Scan for the cell matching the given text and deliver its [x, y] coordinate at center. 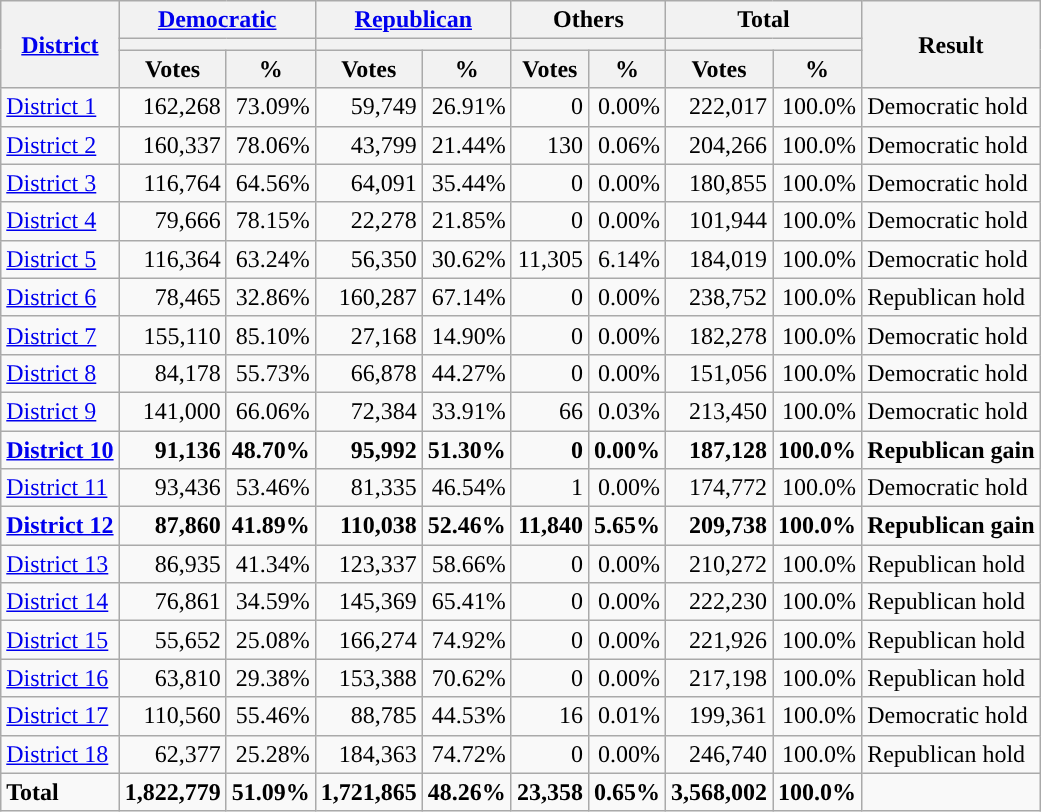
66.06% [270, 411]
District 6 [60, 297]
14.90% [466, 335]
District 1 [60, 107]
53.46% [270, 488]
76,861 [172, 602]
34.59% [270, 602]
0.65% [626, 792]
78,465 [172, 297]
86,935 [172, 564]
204,266 [718, 145]
180,855 [718, 183]
66 [550, 411]
87,860 [172, 526]
88,785 [368, 716]
43,799 [368, 145]
32.86% [270, 297]
66,878 [368, 373]
155,110 [172, 335]
Democratic [217, 20]
74.92% [466, 640]
0.06% [626, 145]
85.10% [270, 335]
District [60, 44]
5.65% [626, 526]
District 15 [60, 640]
52.46% [466, 526]
District 12 [60, 526]
27,168 [368, 335]
48.70% [270, 449]
33.91% [466, 411]
55.46% [270, 716]
District 8 [60, 373]
182,278 [718, 335]
District 3 [60, 183]
246,740 [718, 754]
199,361 [718, 716]
160,337 [172, 145]
213,450 [718, 411]
91,136 [172, 449]
District 18 [60, 754]
0.03% [626, 411]
41.34% [270, 564]
Republican [413, 20]
1,721,865 [368, 792]
116,364 [172, 259]
70.62% [466, 678]
238,752 [718, 297]
6.14% [626, 259]
35.44% [466, 183]
153,388 [368, 678]
81,335 [368, 488]
151,056 [718, 373]
District 16 [60, 678]
District 13 [60, 564]
58.66% [466, 564]
62,377 [172, 754]
184,363 [368, 754]
1 [550, 488]
145,369 [368, 602]
221,926 [718, 640]
23,358 [550, 792]
130 [550, 145]
222,230 [718, 602]
16 [550, 716]
26.91% [466, 107]
29.38% [270, 678]
District 7 [60, 335]
93,436 [172, 488]
67.14% [466, 297]
1,822,779 [172, 792]
11,305 [550, 259]
District 10 [60, 449]
217,198 [718, 678]
74.72% [466, 754]
22,278 [368, 221]
123,337 [368, 564]
0.01% [626, 716]
160,287 [368, 297]
110,038 [368, 526]
95,992 [368, 449]
25.28% [270, 754]
44.53% [466, 716]
162,268 [172, 107]
56,350 [368, 259]
51.09% [270, 792]
District 17 [60, 716]
51.30% [466, 449]
41.89% [270, 526]
District 4 [60, 221]
District 9 [60, 411]
166,274 [368, 640]
55,652 [172, 640]
59,749 [368, 107]
63.24% [270, 259]
Others [588, 20]
73.09% [270, 107]
78.06% [270, 145]
48.26% [466, 792]
District 5 [60, 259]
79,666 [172, 221]
46.54% [466, 488]
3,568,002 [718, 792]
55.73% [270, 373]
209,738 [718, 526]
Result [951, 44]
21.44% [466, 145]
174,772 [718, 488]
210,272 [718, 564]
64.56% [270, 183]
63,810 [172, 678]
222,017 [718, 107]
110,560 [172, 716]
101,944 [718, 221]
84,178 [172, 373]
District 14 [60, 602]
65.41% [466, 602]
District 2 [60, 145]
116,764 [172, 183]
25.08% [270, 640]
District 11 [60, 488]
30.62% [466, 259]
11,840 [550, 526]
64,091 [368, 183]
44.27% [466, 373]
141,000 [172, 411]
187,128 [718, 449]
72,384 [368, 411]
78.15% [270, 221]
21.85% [466, 221]
184,019 [718, 259]
